Locate the cell with the specified text and output its (x, y) center coordinate. 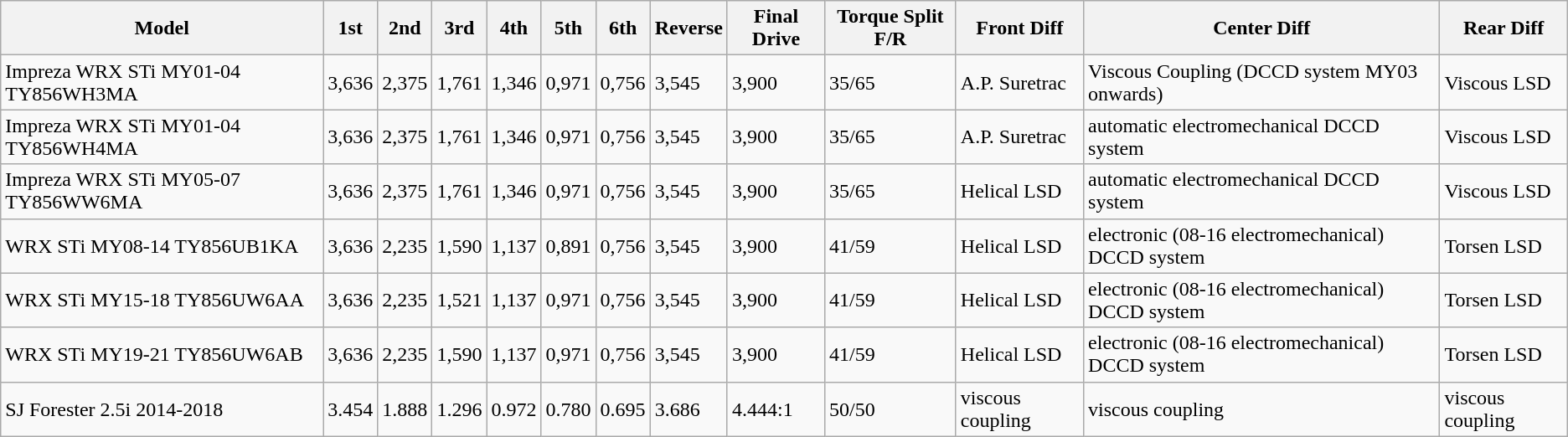
Viscous Coupling (DCCD system MY03 onwards) (1261, 82)
2nd (405, 28)
0,891 (568, 246)
6th (623, 28)
WRX STi MY15-18 TY856UW6AA (162, 300)
Torque Split F/R (890, 28)
1.296 (459, 409)
WRX STi MY08-14 TY856UB1KA (162, 246)
WRX STi MY19-21 TY856UW6AB (162, 355)
4.444:1 (776, 409)
Reverse (689, 28)
Final Drive (776, 28)
Impreza WRX STi MY01-04 TY856WH3MA (162, 82)
SJ Forester 2.5i 2014-2018 (162, 409)
50/50 (890, 409)
Center Diff (1261, 28)
0.695 (623, 409)
5th (568, 28)
3rd (459, 28)
1,521 (459, 300)
Rear Diff (1504, 28)
Model (162, 28)
0.972 (514, 409)
1.888 (405, 409)
4th (514, 28)
3.686 (689, 409)
1st (350, 28)
3.454 (350, 409)
0.780 (568, 409)
Front Diff (1019, 28)
Impreza WRX STi MY01-04 TY856WH4MA (162, 137)
Impreza WRX STi MY05-07 TY856WW6MA (162, 191)
